Output the (X, Y) coordinate of the center of the cell containing the given text.  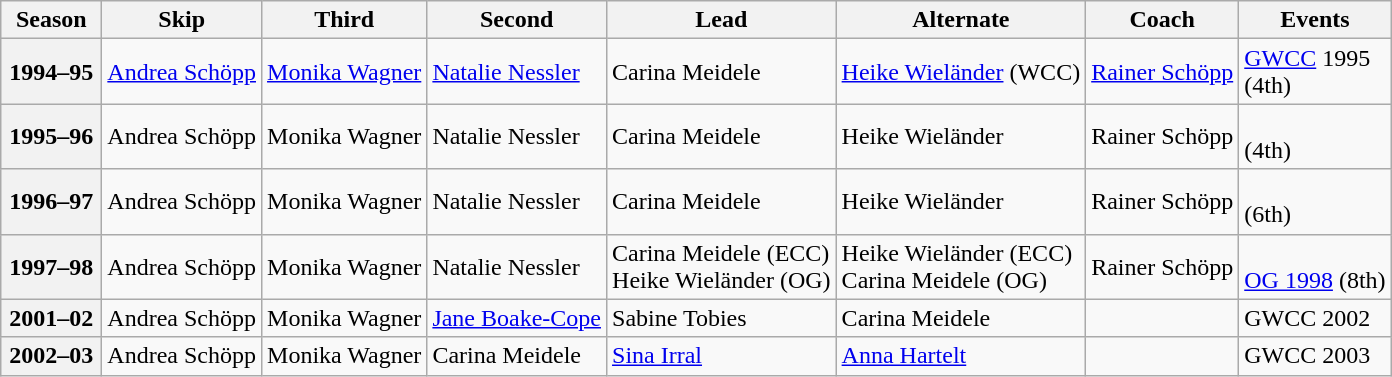
Season (52, 20)
GWCC 1995 (4th) (1315, 72)
Sabine Tobies (722, 318)
1995–96 (52, 136)
Skip (182, 20)
(4th) (1315, 136)
Third (344, 20)
Anna Hartelt (961, 356)
Second (517, 20)
OG 1998 (8th) (1315, 266)
1997–98 (52, 266)
Alternate (961, 20)
2001–02 (52, 318)
GWCC 2003 (1315, 356)
Heike Wieländer (ECC)Carina Meidele (OG) (961, 266)
Lead (722, 20)
Carina Meidele (ECC)Heike Wieländer (OG) (722, 266)
1994–95 (52, 72)
GWCC 2002 (1315, 318)
Jane Boake-Cope (517, 318)
Heike Wieländer (WCC) (961, 72)
(6th) (1315, 202)
2002–03 (52, 356)
Sina Irral (722, 356)
1996–97 (52, 202)
Coach (1162, 20)
Events (1315, 20)
